Find where the given text appears and provide that cell's center as [x, y] coordinate. 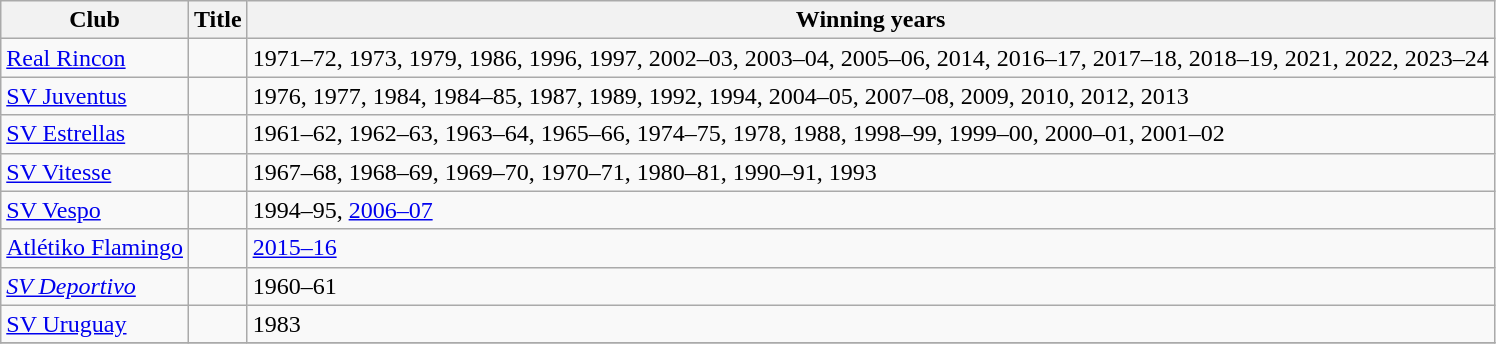
SV Uruguay [95, 324]
SV Vespo [95, 210]
Atlétiko Flamingo [95, 248]
1983 [870, 324]
SV Juventus [95, 96]
1967–68, 1968–69, 1969–70, 1970–71, 1980–81, 1990–91, 1993 [870, 172]
Club [95, 20]
SV Estrellas [95, 134]
1961–62, 1962–63, 1963–64, 1965–66, 1974–75, 1978, 1988, 1998–99, 1999–00, 2000–01, 2001–02 [870, 134]
1960–61 [870, 286]
1971–72, 1973, 1979, 1986, 1996, 1997, 2002–03, 2003–04, 2005–06, 2014, 2016–17, 2017–18, 2018–19, 2021, 2022, 2023–24 [870, 58]
SV Vitesse [95, 172]
Title [218, 20]
Real Rincon [95, 58]
Winning years [870, 20]
1976, 1977, 1984, 1984–85, 1987, 1989, 1992, 1994, 2004–05, 2007–08, 2009, 2010, 2012, 2013 [870, 96]
SV Deportivo [95, 286]
2015–16 [870, 248]
1994–95, 2006–07 [870, 210]
